Pinpoint the cell where the given text exists, returning its (x, y) midpoint coordinate. 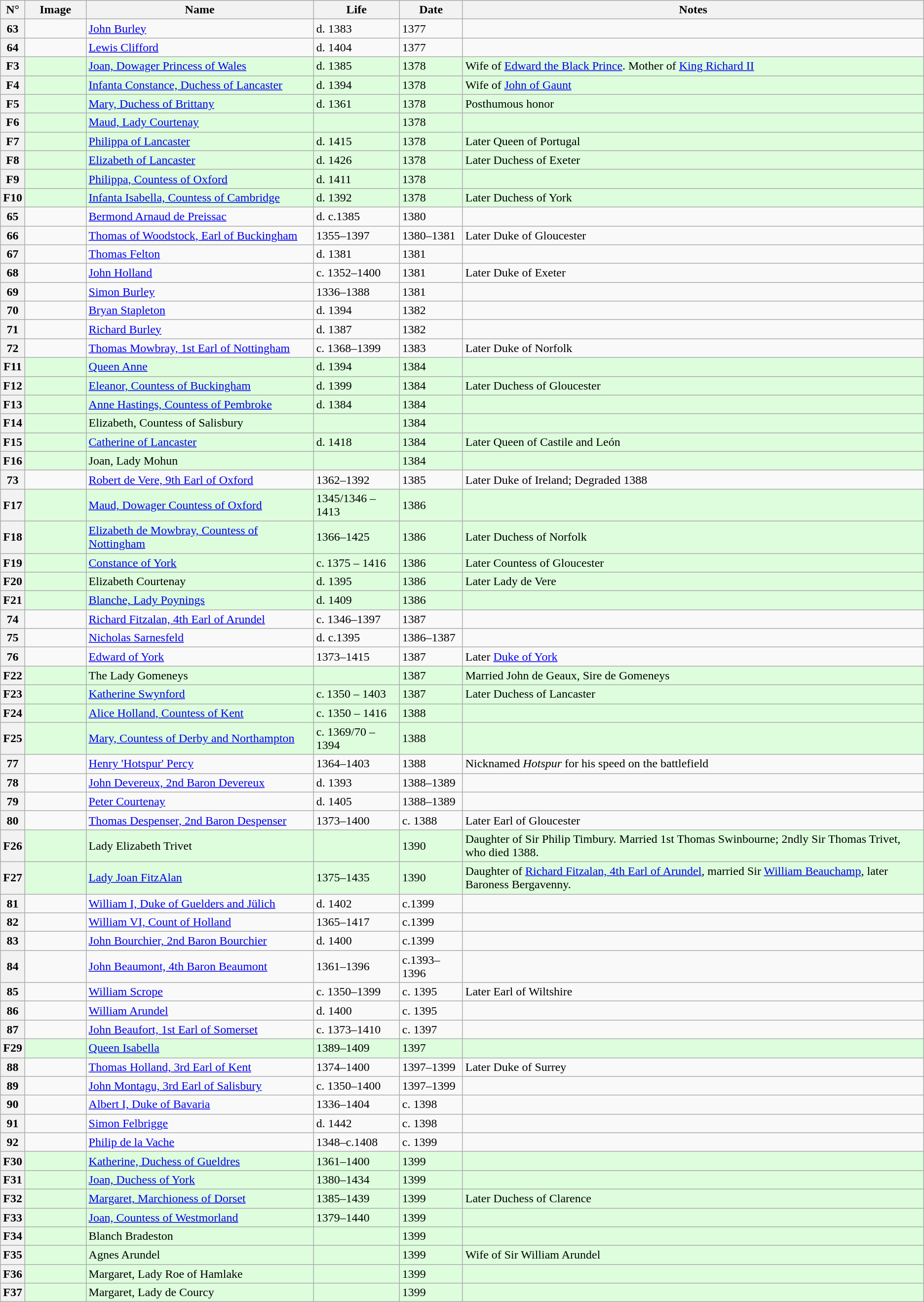
d. 1415 (356, 141)
80 (13, 820)
William VI, Count of Holland (199, 922)
d. 1426 (356, 160)
c. 1350 – 1403 (356, 694)
1355–1397 (356, 236)
76 (13, 657)
d. 1402 (356, 903)
John Beaufort, 1st Earl of Somerset (199, 1029)
F29 (13, 1048)
91 (13, 1123)
Joan, Lady Mohun (199, 461)
Richard Fitzalan, 4th Earl of Arundel (199, 619)
85 (13, 992)
Katherine, Duchess of Gueldres (199, 1161)
Later Queen of Castile and León (693, 442)
d. 1383 (356, 29)
Later Duke of Exeter (693, 273)
1366–1425 (356, 537)
Later Duke of York (693, 657)
Later Countess of Gloucester (693, 562)
82 (13, 922)
F25 (13, 739)
John Burley (199, 29)
The Lady Gomeneys (199, 675)
1383 (431, 348)
F4 (13, 85)
Katherine Swynford (199, 694)
F32 (13, 1198)
Robert de Vere, 9th Earl of Oxford (199, 479)
79 (13, 801)
Later Duchess of Gloucester (693, 386)
Mary, Countess of Derby and Northampton (199, 739)
F12 (13, 386)
F14 (13, 423)
d. c.1395 (356, 638)
Date (431, 10)
Nicknamed Hotspur for his speed on the battlefield (693, 764)
1379–1440 (356, 1217)
Joan, Duchess of York (199, 1180)
Philip de la Vache (199, 1142)
F24 (13, 713)
Later Duchess of York (693, 197)
1364–1403 (356, 764)
Life (356, 10)
F13 (13, 404)
1362–1392 (356, 479)
Alice Holland, Countess of Kent (199, 713)
F18 (13, 537)
Bermond Arnaud de Preissac (199, 216)
86 (13, 1011)
Joan, Dowager Princess of Wales (199, 66)
Later Duke of Gloucester (693, 236)
d. 1381 (356, 254)
F35 (13, 1255)
1365–1417 (356, 922)
72 (13, 348)
F33 (13, 1217)
1373–1415 (356, 657)
69 (13, 292)
d. 1405 (356, 801)
d. 1399 (356, 386)
F8 (13, 160)
Later Duke of Norfolk (693, 348)
1386–1387 (431, 638)
Thomas Mowbray, 1st Earl of Nottingham (199, 348)
Later Duchess of Clarence (693, 1198)
Philippa, Countess of Oxford (199, 179)
c. 1346–1397 (356, 619)
77 (13, 764)
68 (13, 273)
Later Queen of Portugal (693, 141)
1375–1435 (356, 878)
F17 (13, 505)
92 (13, 1142)
Elizabeth, Countess of Salisbury (199, 423)
Daughter of Richard Fitzalan, 4th Earl of Arundel, married Sir William Beauchamp, later Baroness Bergavenny. (693, 878)
F15 (13, 442)
Edward of York (199, 657)
81 (13, 903)
d. 1385 (356, 66)
Blanch Bradeston (199, 1236)
F31 (13, 1180)
Thomas Holland, 3rd Earl of Kent (199, 1067)
78 (13, 783)
d. 1395 (356, 582)
Lady Joan FitzAlan (199, 878)
F36 (13, 1274)
Infanta Isabella, Countess of Cambridge (199, 197)
F16 (13, 461)
c. 1368–1399 (356, 348)
Margaret, Lady de Courcy (199, 1293)
F7 (13, 141)
d. 1384 (356, 404)
Elizabeth of Lancaster (199, 160)
d. 1393 (356, 783)
Daughter of Sir Philip Timbury. Married 1st Thomas Swinbourne; 2ndly Sir Thomas Trivet, who died 1388. (693, 845)
Later Duke of Surrey (693, 1067)
Margaret, Marchioness of Dorset (199, 1198)
F37 (13, 1293)
Name (199, 10)
Thomas Despenser, 2nd Baron Despenser (199, 820)
65 (13, 216)
1380–1381 (431, 236)
d. 1411 (356, 179)
c. 1369/70 – 1394 (356, 739)
John Bourchier, 2nd Baron Bourchier (199, 941)
Married John de Geaux, Sire de Gomeneys (693, 675)
F5 (13, 104)
F23 (13, 694)
Joan, Countess of Westmorland (199, 1217)
Margaret, Lady Roe of Hamlake (199, 1274)
F26 (13, 845)
Later Duchess of Exeter (693, 160)
John Beaumont, 4th Baron Beaumont (199, 967)
F34 (13, 1236)
Posthumous honor (693, 104)
84 (13, 967)
William Scrope (199, 992)
Maud, Lady Courtenay (199, 122)
d. 1404 (356, 47)
c. 1350–1400 (356, 1086)
c. 1375 – 1416 (356, 562)
1336–1388 (356, 292)
c. 1388 (431, 820)
Later Duke of Ireland; Degraded 1388 (693, 479)
d. 1392 (356, 197)
F21 (13, 600)
c. 1373–1410 (356, 1029)
F6 (13, 122)
Lewis Clifford (199, 47)
Later Earl of Wiltshire (693, 992)
Later Duchess of Lancaster (693, 694)
F19 (13, 562)
1336–1404 (356, 1105)
73 (13, 479)
F10 (13, 197)
F9 (13, 179)
c. 1352–1400 (356, 273)
d. c.1385 (356, 216)
Henry 'Hotspur' Percy (199, 764)
1380–1434 (356, 1180)
d. 1387 (356, 329)
Richard Burley (199, 329)
c. 1397 (431, 1029)
c.1393–1396 (431, 967)
F27 (13, 878)
Simon Burley (199, 292)
Later Duchess of Norfolk (693, 537)
Thomas Felton (199, 254)
c. 1399 (431, 1142)
Eleanor, Countess of Buckingham (199, 386)
John Montagu, 3rd Earl of Salisbury (199, 1086)
1385–1439 (356, 1198)
d. 1442 (356, 1123)
Queen Isabella (199, 1048)
87 (13, 1029)
F11 (13, 367)
Wife of Sir William Arundel (693, 1255)
Elizabeth de Mowbray, Countess of Nottingham (199, 537)
Simon Felbrigge (199, 1123)
1345/1346 – 1413 (356, 505)
1397 (431, 1048)
Elizabeth Courtenay (199, 582)
Anne Hastings, Countess of Pembroke (199, 404)
71 (13, 329)
William Arundel (199, 1011)
Lady Elizabeth Trivet (199, 845)
63 (13, 29)
1380 (431, 216)
John Holland (199, 273)
83 (13, 941)
Wife of John of Gaunt (693, 85)
Later Lady de Vere (693, 582)
1385 (431, 479)
Catherine of Lancaster (199, 442)
c. 1350 – 1416 (356, 713)
F20 (13, 582)
Blanche, Lady Poynings (199, 600)
66 (13, 236)
Maud, Dowager Countess of Oxford (199, 505)
90 (13, 1105)
Agnes Arundel (199, 1255)
William I, Duke of Guelders and Jülich (199, 903)
Thomas of Woodstock, Earl of Buckingham (199, 236)
Image (55, 10)
Queen Anne (199, 367)
89 (13, 1086)
1348–c.1408 (356, 1142)
F30 (13, 1161)
d. 1361 (356, 104)
F3 (13, 66)
Nicholas Sarnesfeld (199, 638)
Bryan Stapleton (199, 311)
Later Earl of Gloucester (693, 820)
64 (13, 47)
Philippa of Lancaster (199, 141)
Mary, Duchess of Brittany (199, 104)
N° (13, 10)
Constance of York (199, 562)
Wife of Edward the Black Prince. Mother of King Richard II (693, 66)
c. 1350–1399 (356, 992)
d. 1409 (356, 600)
75 (13, 638)
1374–1400 (356, 1067)
Infanta Constance, Duchess of Lancaster (199, 85)
John Devereux, 2nd Baron Devereux (199, 783)
67 (13, 254)
74 (13, 619)
1389–1409 (356, 1048)
d. 1418 (356, 442)
1361–1396 (356, 967)
1361–1400 (356, 1161)
1373–1400 (356, 820)
Peter Courtenay (199, 801)
F22 (13, 675)
Albert I, Duke of Bavaria (199, 1105)
Notes (693, 10)
88 (13, 1067)
70 (13, 311)
